Determine the [X, Y] coordinate at the center of the cell enclosing the given text.  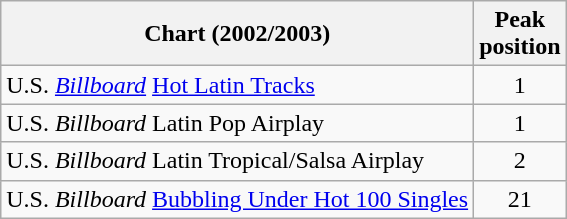
21 [520, 199]
2 [520, 161]
Peakposition [520, 34]
U.S. Billboard Bubbling Under Hot 100 Singles [238, 199]
Chart (2002/2003) [238, 34]
U.S. Billboard Hot Latin Tracks [238, 85]
U.S. Billboard Latin Pop Airplay [238, 123]
U.S. Billboard Latin Tropical/Salsa Airplay [238, 161]
